Detect which cell encompasses the target text, then output its (x, y) center coordinate. 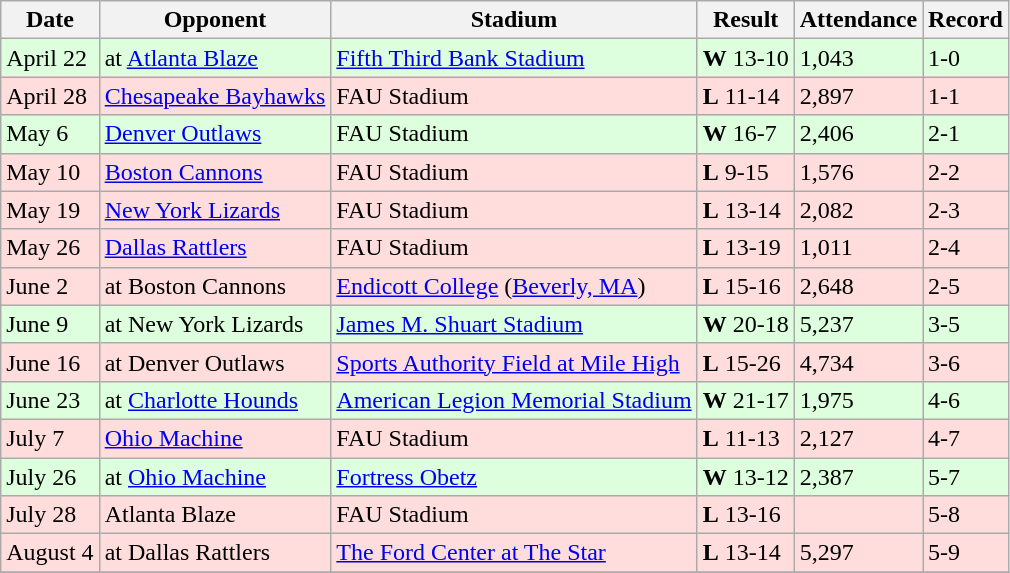
at New York Lizards (215, 324)
L 11-13 (746, 438)
Sports Authority Field at Mile High (514, 362)
May 26 (50, 248)
New York Lizards (215, 210)
at Atlanta Blaze (215, 58)
Boston Cannons (215, 172)
at Dallas Rattlers (215, 553)
L 15-26 (746, 362)
Opponent (215, 20)
L 9-15 (746, 172)
1-0 (966, 58)
4,734 (858, 362)
Date (50, 20)
Chesapeake Bayhawks (215, 96)
W 20-18 (746, 324)
July 26 (50, 477)
at Denver Outlaws (215, 362)
May 19 (50, 210)
2-4 (966, 248)
James M. Shuart Stadium (514, 324)
2-5 (966, 286)
Ohio Machine (215, 438)
1,576 (858, 172)
Denver Outlaws (215, 134)
June 16 (50, 362)
5-8 (966, 515)
May 10 (50, 172)
June 9 (50, 324)
L 13-19 (746, 248)
June 23 (50, 400)
W 16-7 (746, 134)
at Boston Cannons (215, 286)
W 21-17 (746, 400)
Record (966, 20)
5,297 (858, 553)
1,011 (858, 248)
5-7 (966, 477)
2,897 (858, 96)
July 7 (50, 438)
3-6 (966, 362)
May 6 (50, 134)
1,975 (858, 400)
L 11-14 (746, 96)
2-1 (966, 134)
1,043 (858, 58)
at Charlotte Hounds (215, 400)
August 4 (50, 553)
4-6 (966, 400)
W 13-10 (746, 58)
L 13-16 (746, 515)
The Ford Center at The Star (514, 553)
Result (746, 20)
July 28 (50, 515)
June 2 (50, 286)
5,237 (858, 324)
W 13-12 (746, 477)
2,082 (858, 210)
1-1 (966, 96)
2,387 (858, 477)
2-3 (966, 210)
L 15-16 (746, 286)
Endicott College (Beverly, MA) (514, 286)
April 28 (50, 96)
April 22 (50, 58)
2-2 (966, 172)
Atlanta Blaze (215, 515)
Dallas Rattlers (215, 248)
Stadium (514, 20)
4-7 (966, 438)
Fifth Third Bank Stadium (514, 58)
at Ohio Machine (215, 477)
3-5 (966, 324)
2,406 (858, 134)
2,127 (858, 438)
Fortress Obetz (514, 477)
5-9 (966, 553)
2,648 (858, 286)
American Legion Memorial Stadium (514, 400)
Attendance (858, 20)
